Return (X, Y) of the center of cell containing provided text 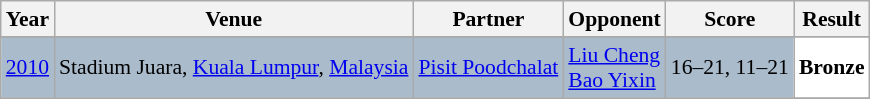
16–21, 11–21 (730, 68)
Bronze (832, 68)
Stadium Juara, Kuala Lumpur, Malaysia (234, 68)
Pisit Poodchalat (488, 68)
Opponent (614, 19)
Partner (488, 19)
2010 (28, 68)
Venue (234, 19)
Liu Cheng Bao Yixin (614, 68)
Score (730, 19)
Result (832, 19)
Year (28, 19)
